Identify which cell holds the provided text, then report its [X, Y] central coordinate. 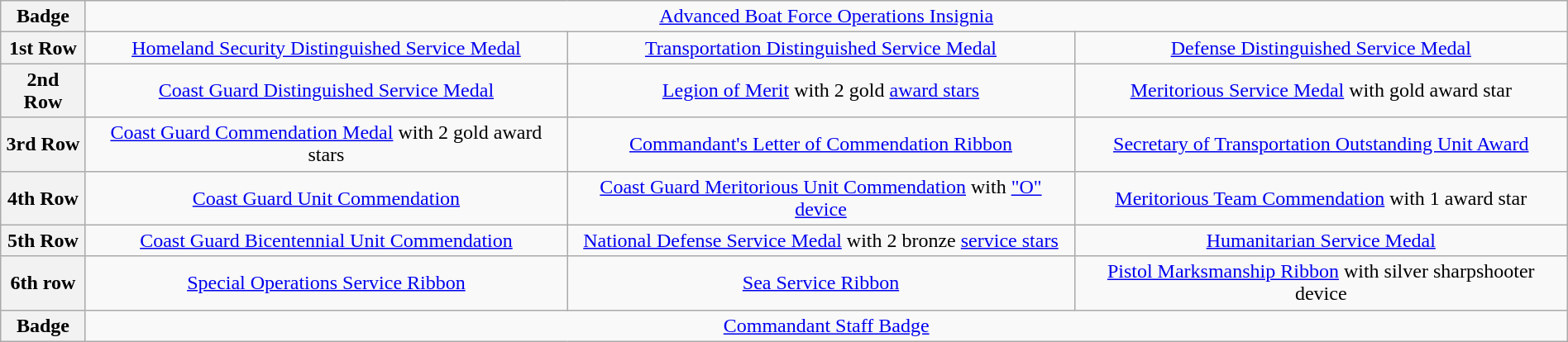
Legion of Merit with 2 gold award stars [821, 91]
Commandant's Letter of Commendation Ribbon [821, 144]
Advanced Boat Force Operations Insignia [826, 17]
Secretary of Transportation Outstanding Unit Award [1321, 144]
Meritorious Service Medal with gold award star [1321, 91]
Coast Guard Unit Commendation [326, 198]
1st Row [43, 48]
Humanitarian Service Medal [1321, 240]
Defense Distinguished Service Medal [1321, 48]
Pistol Marksmanship Ribbon with silver sharpshooter device [1321, 283]
Sea Service Ribbon [821, 283]
Meritorious Team Commendation with 1 award star [1321, 198]
Homeland Security Distinguished Service Medal [326, 48]
Transportation Distinguished Service Medal [821, 48]
Coast Guard Commendation Medal with 2 gold award stars [326, 144]
Coast Guard Distinguished Service Medal [326, 91]
Special Operations Service Ribbon [326, 283]
3rd Row [43, 144]
6th row [43, 283]
5th Row [43, 240]
2nd Row [43, 91]
Commandant Staff Badge [826, 325]
Coast Guard Meritorious Unit Commendation with "O" device [821, 198]
Coast Guard Bicentennial Unit Commendation [326, 240]
4th Row [43, 198]
National Defense Service Medal with 2 bronze service stars [821, 240]
